Identify which cell holds the provided text, then report its [X, Y] central coordinate. 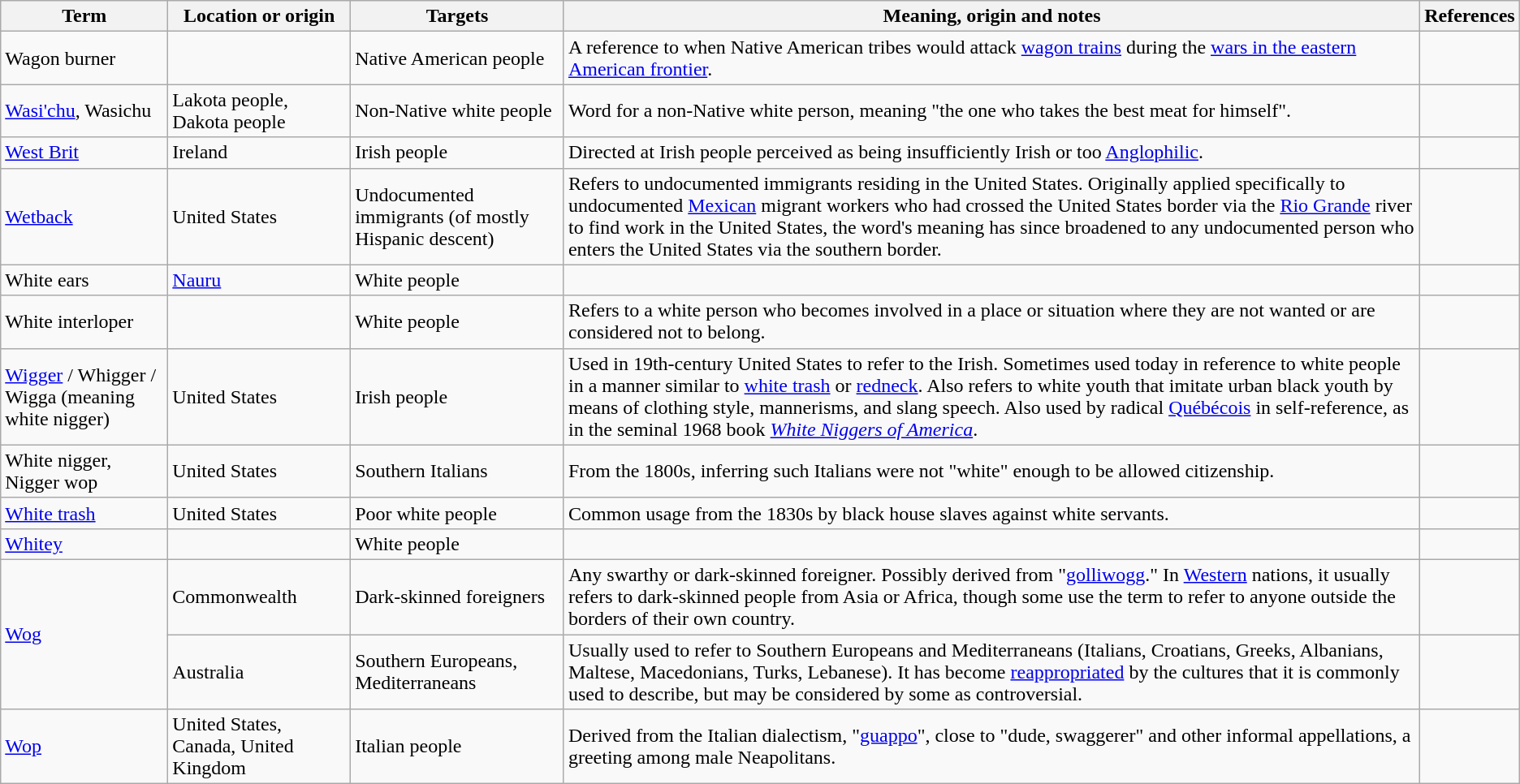
Italian people [458, 747]
Dark-skinned foreigners [458, 597]
Word for a non-Native white person, meaning "the one who takes the best meat for himself". [991, 110]
A reference to when Native American tribes would attack wagon trains during the wars in the eastern American frontier. [991, 58]
Wigger / Whigger / Wigga (meaning white nigger) [84, 396]
Undocumented immigrants (of mostly Hispanic descent) [458, 216]
Meaning, origin and notes [991, 16]
Native American people [458, 58]
Directed at Irish people perceived as being insufficiently Irish or too Anglophilic. [991, 153]
From the 1800s, inferring such Italians were not "white" enough to be allowed citizenship. [991, 471]
Term [84, 16]
Poor white people [458, 513]
Targets [458, 16]
White nigger, Nigger wop [84, 471]
West Brit [84, 153]
Australia [260, 672]
Refers to a white person who becomes involved in a place or situation where they are not wanted or are considered not to belong. [991, 321]
Wasi'chu, Wasichu [84, 110]
Lakota people, Dakota people [260, 110]
Southern Italians [458, 471]
Commonwealth [260, 597]
Wog [84, 634]
Wagon burner [84, 58]
White ears [84, 280]
White interloper [84, 321]
White trash [84, 513]
Wop [84, 747]
Non-Native white people [458, 110]
Location or origin [260, 16]
Wetback [84, 216]
Southern Europeans, Mediterraneans [458, 672]
Whitey [84, 544]
United States, Canada, United Kingdom [260, 747]
Nauru [260, 280]
Ireland [260, 153]
Common usage from the 1830s by black house slaves against white servants. [991, 513]
Derived from the Italian dialectism, "guappo", close to "dude, swaggerer" and other informal appellations, a greeting among male Neapolitans. [991, 747]
References [1470, 16]
